Return the (X, Y) coordinate for the center point of the cell that contains the specified text.  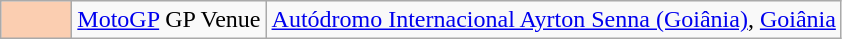
Autódromo Internacional Ayrton Senna (Goiânia), Goiânia (554, 20)
MotoGP GP Venue (169, 20)
